Detect which cell encompasses the target text, then output its [X, Y] center coordinate. 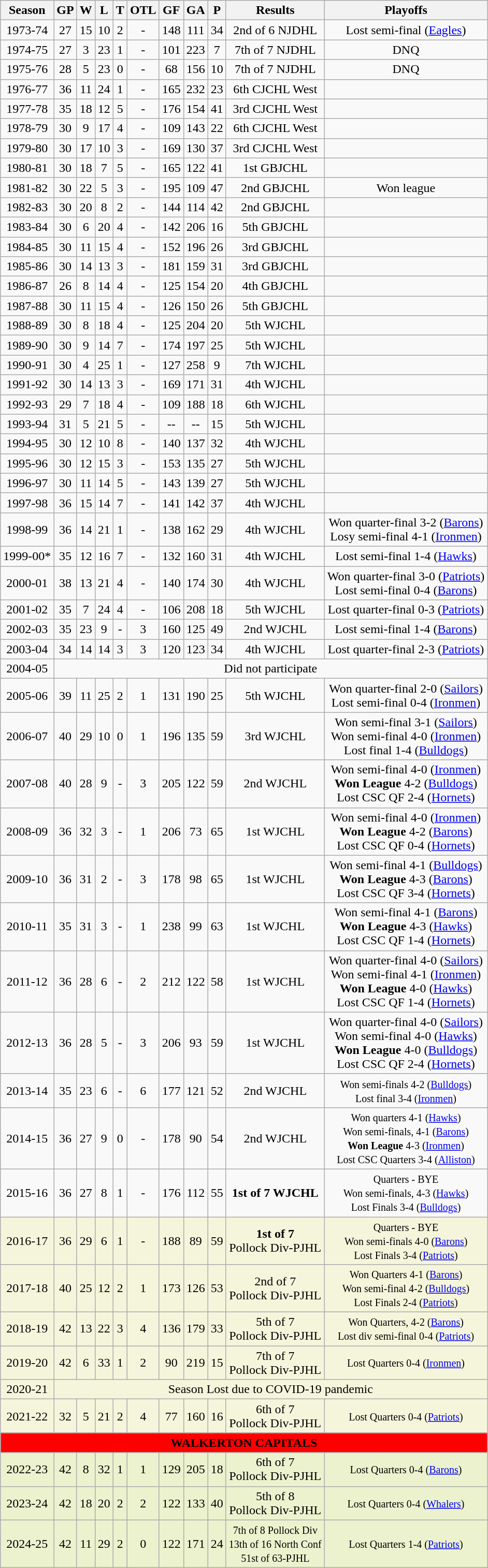
1990-91 [27, 365]
1998-99 [27, 529]
1991-92 [27, 385]
Quarters - BYEWon semi-finals 4-0 (Barons)Lost Finals 3-4 (Patriots) [406, 1240]
77 [171, 1416]
232 [196, 89]
Lost semi-final 1-4 (Hawks) [406, 556]
1996-97 [27, 483]
Lost Quarters 1-4 (Patriots) [406, 1544]
223 [196, 50]
38 [65, 583]
Lost quarter-final 2-3 (Patriots) [406, 649]
Won semi-final 4-0 (Ironmen)Won League 4-2 (Barons)Lost CSC QF 0-4 (Hornets) [406, 831]
Quarters - BYEWon semi-finals, 4-3 (Hawks)Lost Finals 3-4 (Bulldogs) [406, 1193]
OTL [143, 10]
Won Quarters, 4-2 (Barons)Lost div semi-final 0-4 (Patriots) [406, 1329]
2013-14 [27, 1090]
1985-86 [27, 267]
Lost Quarters 0-4 (Ironmen) [406, 1362]
1st GBJCHL [275, 168]
1979-80 [27, 148]
136 [171, 1329]
Lost quarter-final 0-3 (Patriots) [406, 610]
2018-19 [27, 1329]
7th of 8 Pollock Div13th of 16 North Conf51st of 63-PJHL [275, 1544]
258 [196, 365]
162 [196, 529]
47 [217, 187]
1976-77 [27, 89]
2006-07 [27, 736]
1994-95 [27, 444]
93 [196, 1043]
153 [171, 463]
127 [171, 365]
1987-88 [27, 306]
P [217, 10]
131 [171, 696]
GF [171, 10]
106 [171, 610]
68 [171, 69]
Lost Quarters 0-4 (Whalers) [406, 1503]
139 [196, 483]
Won quarter-final 4-0 (Sailors)Won semi-final 4-0 (Hawks)Won League 4-0 (Bulldogs)Lost CSC QF 2-4 (Hornets) [406, 1043]
2011-12 [27, 981]
Won quarters 4-1 (Hawks)Won semi-finals, 4-1 (Barons)Won League 4-3 (Ironmen)Lost CSC Quarters 3-4 (Alliston) [406, 1138]
Season [27, 10]
111 [196, 30]
Won quarter-final 3-2 (Barons)Losy semi-final 4-1 (Ironmen) [406, 529]
1982-83 [27, 207]
WALKERTON CAPITALS [244, 1443]
7th of 7Pollock Div-PJHL [275, 1362]
52 [217, 1090]
1992-93 [27, 404]
112 [196, 1193]
2004-05 [27, 669]
Won quarter-final 3-0 (Patriots)Lost semi-final 0-4 (Barons) [406, 583]
2015-16 [27, 1193]
5th of 7Pollock Div-PJHL [275, 1329]
1980-81 [27, 168]
Season Lost due to COVID-19 pandemic [270, 1389]
L [104, 10]
6th WJCHL [275, 404]
5th of 8Pollock Div-PJHL [275, 1503]
2023-24 [27, 1503]
2012-13 [27, 1043]
1975-76 [27, 69]
197 [196, 345]
219 [196, 1362]
4th GBJCHL [275, 286]
1st of 7 WJCHL [275, 1193]
Did not participate [270, 669]
Playoffs [406, 10]
73 [196, 831]
T [120, 10]
Won semi-final 4-1 (Barons)Won League 4-3 (Hawks)Lost CSC QF 1-4 (Hornets) [406, 927]
1974-75 [27, 50]
Won semi-final 4-0 (Ironmen)Won League 4-2 (Bulldogs)Lost CSC QF 2-4 (Hornets) [406, 784]
1981-82 [27, 187]
2022-23 [27, 1469]
123 [196, 649]
Won quarter-final 4-0 (Sailors)Won semi-final 4-1 (Ironmen)Won League 4-0 (Hawks)Lost CSC QF 1-4 (Hornets) [406, 981]
1999-00* [27, 556]
181 [171, 267]
54 [217, 1138]
2020-21 [27, 1389]
49 [217, 629]
2000-01 [27, 583]
179 [196, 1329]
Lost Quarters 0-4 (Patriots) [406, 1416]
152 [171, 247]
55 [217, 1193]
W [86, 10]
129 [171, 1469]
2007-08 [27, 784]
2005-06 [27, 696]
101 [171, 50]
144 [171, 207]
2003-04 [27, 649]
1993-94 [27, 424]
1st of 7Pollock Div-PJHL [275, 1240]
150 [196, 306]
Won league [406, 187]
89 [196, 1240]
120 [171, 649]
2001-02 [27, 610]
2002-03 [27, 629]
137 [196, 444]
238 [171, 927]
208 [196, 610]
98 [196, 879]
1989-90 [27, 345]
1978-79 [27, 128]
2nd of 7Pollock Div-PJHL [275, 1288]
2021-22 [27, 1416]
1997-98 [27, 503]
2024-25 [27, 1544]
121 [196, 1090]
138 [171, 529]
Won quarter-final 2-0 (Sailors)Lost semi-final 0-4 (Ironmen) [406, 696]
2017-18 [27, 1288]
1983-84 [27, 227]
177 [171, 1090]
156 [196, 69]
141 [171, 503]
190 [196, 696]
159 [196, 267]
3rd WJCHL [275, 736]
1986-87 [27, 286]
Results [275, 10]
1984-85 [27, 247]
GP [65, 10]
148 [171, 30]
2016-17 [27, 1240]
212 [171, 981]
173 [171, 1288]
204 [196, 326]
39 [65, 696]
58 [217, 981]
Won semi-final 4-1 (Bulldogs)Won League 4-3 (Barons)Lost CSC QF 3-4 (Hornets) [406, 879]
1977-78 [27, 109]
114 [196, 207]
2014-15 [27, 1138]
132 [171, 556]
99 [196, 927]
2008-09 [27, 831]
7th WJCHL [275, 365]
Lost Quarters 0-4 (Barons) [406, 1469]
133 [196, 1503]
63 [217, 927]
2010-11 [27, 927]
Lost semi-final 1-4 (Barons) [406, 629]
130 [196, 148]
1988-89 [27, 326]
2nd of 6 NJDHL [275, 30]
195 [171, 187]
Won Quarters 4-1 (Barons)Won semi-final 4-2 (Bulldogs)Lost Finals 2-4 (Patriots) [406, 1288]
2019-20 [27, 1362]
GA [196, 10]
1995-96 [27, 463]
Won semi-final 3-1 (Sailors)Won semi-final 4-0 (Ironmen)Lost final 1-4 (Bulldogs) [406, 736]
Won semi-finals 4-2 (Bulldogs)Lost final 3-4 (Ironmen) [406, 1090]
2009-10 [27, 879]
Lost semi-final (Eagles) [406, 30]
53 [217, 1288]
1973-74 [27, 30]
